Provide the [x, y] coordinate of the cell's center where the given text is located.  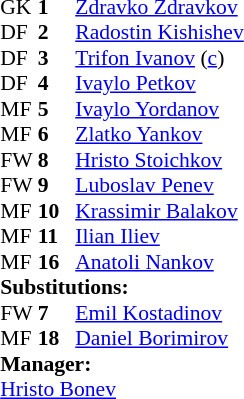
Krassimir Balakov [160, 211]
2 [57, 33]
Manager: [122, 364]
Substitutions: [122, 287]
Ivaylo Yordanov [160, 109]
Ilian Iliev [160, 237]
4 [57, 83]
Ivaylo Petkov [160, 83]
Hristo Stoichkov [160, 160]
8 [57, 160]
Luboslav Penev [160, 185]
18 [57, 339]
3 [57, 58]
Emil Kostadinov [160, 313]
11 [57, 237]
6 [57, 135]
Anatoli Nankov [160, 262]
7 [57, 313]
Trifon Ivanov (c) [160, 58]
5 [57, 109]
Radostin Kishishev [160, 33]
10 [57, 211]
Zlatko Yankov [160, 135]
16 [57, 262]
9 [57, 185]
Daniel Borimirov [160, 339]
